Find where the given text appears and provide that cell's center as (x, y) coordinate. 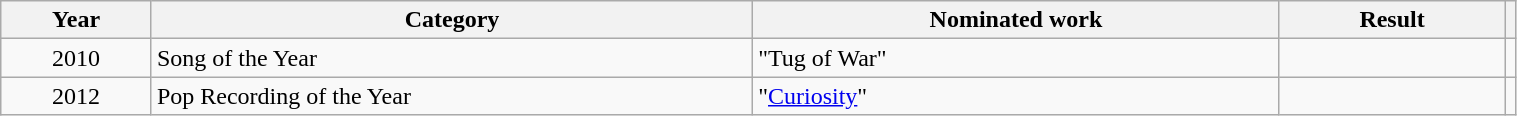
Year (76, 20)
Song of the Year (452, 58)
Nominated work (1016, 20)
2010 (76, 58)
2012 (76, 96)
Category (452, 20)
Pop Recording of the Year (452, 96)
Result (1392, 20)
"Curiosity" (1016, 96)
"Tug of War" (1016, 58)
